Find where the given text appears and provide that cell's center as [x, y] coordinate. 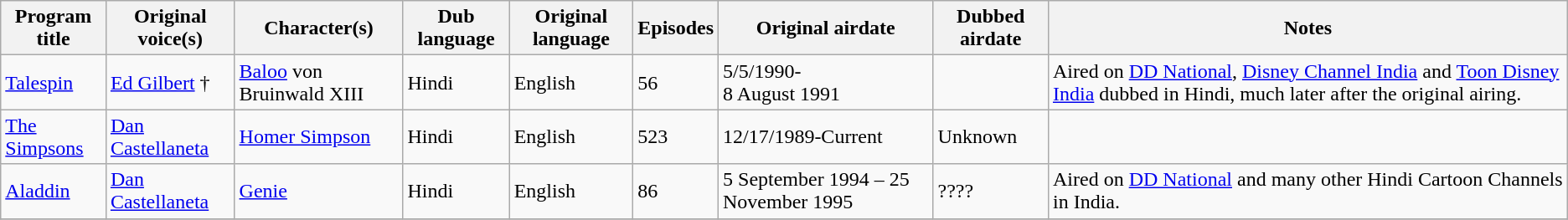
Original airdate [826, 28]
86 [676, 191]
Homer Simpson [318, 137]
Talespin [54, 82]
Aired on DD National, Disney Channel India and Toon Disney India dubbed in Hindi, much later after the original airing. [1308, 82]
5/5/1990-8 August 1991 [826, 82]
Genie [318, 191]
???? [990, 191]
12/17/1989-Current [826, 137]
56 [676, 82]
Notes [1308, 28]
Unknown [990, 137]
5 September 1994 – 25 November 1995 [826, 191]
Ed Gilbert † [170, 82]
523 [676, 137]
Program title [54, 28]
Dub language [456, 28]
Aladdin [54, 191]
Baloo von Bruinwald XIII [318, 82]
Aired on DD National and many other Hindi Cartoon Channels in India. [1308, 191]
Character(s) [318, 28]
Dubbed airdate [990, 28]
Original voice(s) [170, 28]
Original language [571, 28]
Episodes [676, 28]
The Simpsons [54, 137]
